From the cell containing the given text, extract its center point as [X, Y] coordinate. 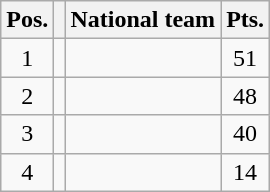
Pts. [246, 20]
40 [246, 134]
1 [28, 58]
48 [246, 96]
2 [28, 96]
4 [28, 172]
51 [246, 58]
National team [143, 20]
3 [28, 134]
Pos. [28, 20]
14 [246, 172]
